Determine the [X, Y] coordinate at the center of the cell enclosing the given text.  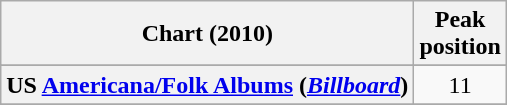
Chart (2010) [208, 34]
Peakposition [460, 34]
US Americana/Folk Albums (Billboard) [208, 85]
11 [460, 85]
